Extract the [x, y] coordinate from the center of the cell holding the provided text.  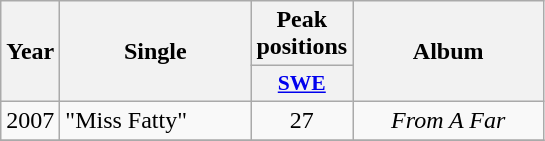
Album [448, 52]
From A Far [448, 120]
Year [30, 52]
Peak positions [302, 34]
SWE [302, 84]
Single [156, 52]
"Miss Fatty" [156, 120]
2007 [30, 120]
27 [302, 120]
